Determine the (x, y) coordinate at the center of the cell enclosing the given text.  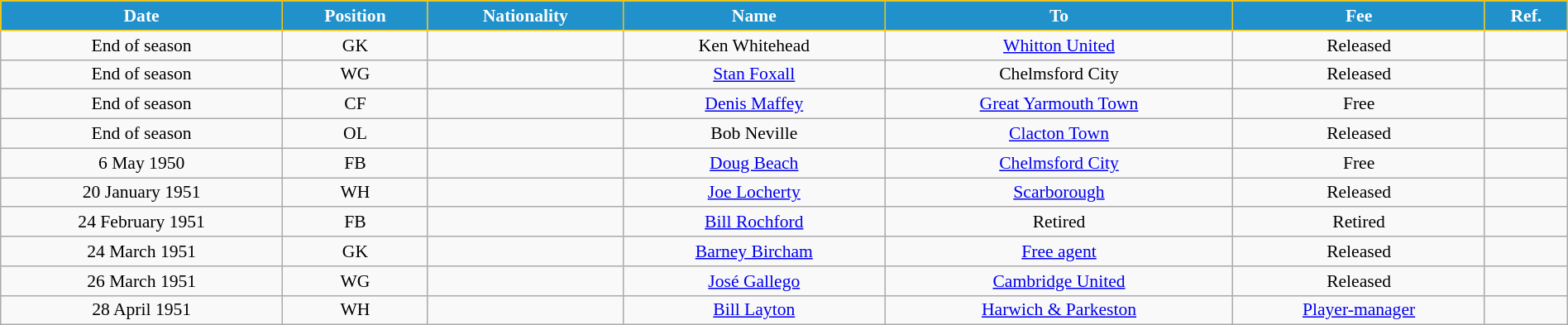
Scarborough (1059, 193)
Great Yarmouth Town (1059, 104)
24 March 1951 (142, 251)
Fee (1360, 16)
Whitton United (1059, 45)
Bill Rochford (754, 222)
Name (754, 16)
Bob Neville (754, 134)
Doug Beach (754, 163)
28 April 1951 (142, 310)
Stan Foxall (754, 74)
20 January 1951 (142, 193)
Free agent (1059, 251)
Barney Bircham (754, 251)
Position (355, 16)
Date (142, 16)
Joe Locherty (754, 193)
24 February 1951 (142, 222)
6 May 1950 (142, 163)
Cambridge United (1059, 281)
Denis Maffey (754, 104)
Clacton Town (1059, 134)
Harwich & Parkeston (1059, 310)
José Gallego (754, 281)
Ref. (1526, 16)
26 March 1951 (142, 281)
OL (355, 134)
To (1059, 16)
Player-manager (1360, 310)
Nationality (525, 16)
Ken Whitehead (754, 45)
CF (355, 104)
Bill Layton (754, 310)
